From the cell containing the given text, extract its center point as (x, y) coordinate. 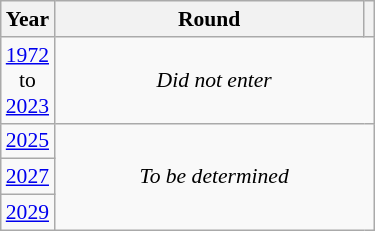
2025 (28, 141)
2027 (28, 177)
To be determined (214, 176)
Round (209, 19)
Year (28, 19)
1972to2023 (28, 80)
Did not enter (214, 80)
2029 (28, 213)
